Determine the [x, y] coordinate at the center of the cell enclosing the given text.  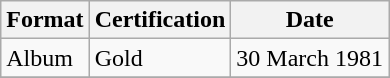
Certification [160, 20]
30 March 1981 [310, 58]
Album [45, 58]
Format [45, 20]
Gold [160, 58]
Date [310, 20]
